For the text-containing cell, return its midpoint in [x, y] coordinate format. 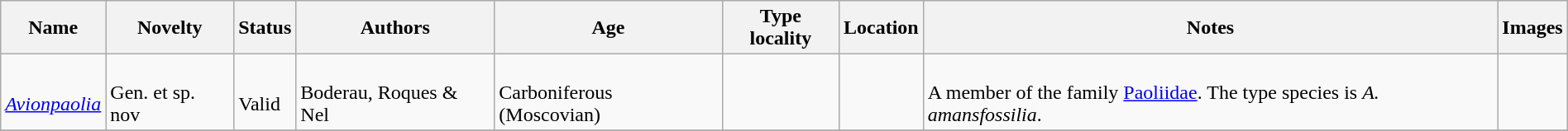
Carboniferous (Moscovian) [609, 92]
Type locality [781, 28]
Avionpaolia [53, 92]
Age [609, 28]
Valid [265, 92]
Authors [395, 28]
Images [1532, 28]
Novelty [170, 28]
Location [881, 28]
Status [265, 28]
Boderau, Roques & Nel [395, 92]
Notes [1211, 28]
Gen. et sp. nov [170, 92]
A member of the family Paoliidae. The type species is A. amansfossilia. [1211, 92]
Name [53, 28]
